Capture the cell that displays the provided text and extract its (X, Y) central coordinate. 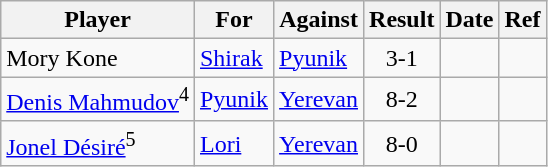
Date (470, 20)
Ref (522, 20)
Mory Kone (98, 58)
8-2 (402, 100)
8-0 (402, 144)
Against (319, 20)
Jonel Désiré5 (98, 144)
Shirak (234, 58)
For (234, 20)
3-1 (402, 58)
Result (402, 20)
Player (98, 20)
Lori (234, 144)
Denis Mahmudov4 (98, 100)
